Locate the cell with the specified text and output its (X, Y) center coordinate. 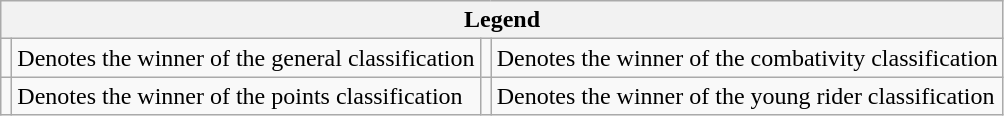
Denotes the winner of the young rider classification (747, 96)
Denotes the winner of the combativity classification (747, 58)
Denotes the winner of the general classification (246, 58)
Legend (502, 20)
Denotes the winner of the points classification (246, 96)
